For the text-containing cell, return its midpoint in [X, Y] coordinate format. 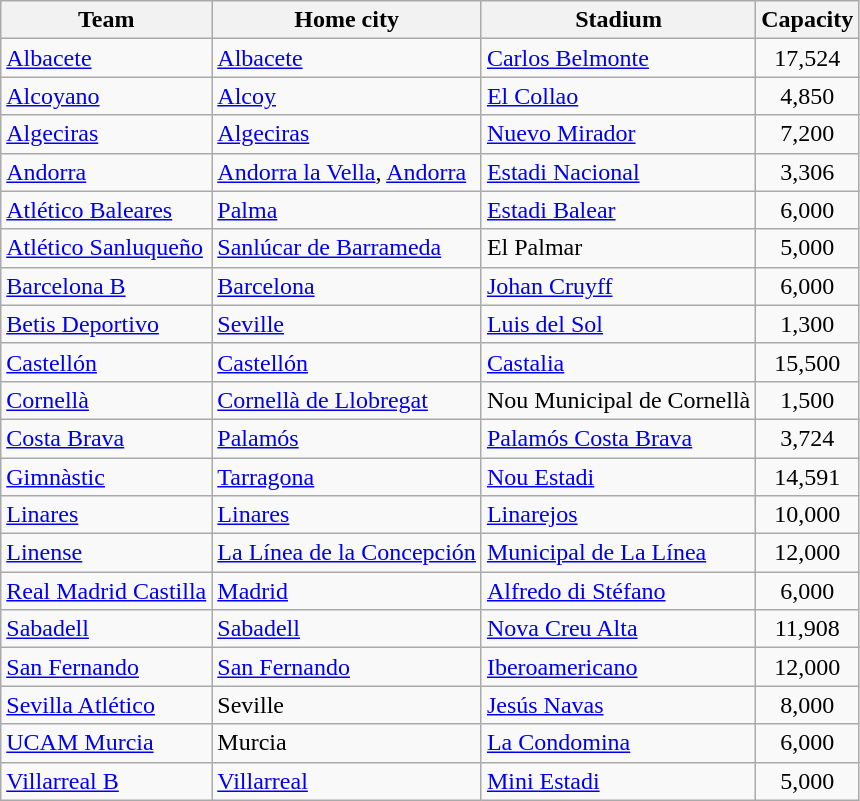
Palamós [347, 438]
10,000 [808, 515]
Nou Municipal de Cornellà [618, 400]
Home city [347, 20]
Jesús Navas [618, 705]
Betis Deportivo [106, 324]
Municipal de La Línea [618, 553]
La Línea de la Concepción [347, 553]
Johan Cruyff [618, 286]
11,908 [808, 629]
Villarreal B [106, 781]
4,850 [808, 96]
Murcia [347, 743]
Villarreal [347, 781]
Atlético Sanluqueño [106, 248]
15,500 [808, 362]
14,591 [808, 477]
3,306 [808, 172]
Nou Estadi [618, 477]
8,000 [808, 705]
Barcelona B [106, 286]
Real Madrid Castilla [106, 591]
Team [106, 20]
La Condomina [618, 743]
Estadi Balear [618, 210]
Stadium [618, 20]
Alcoy [347, 96]
1,500 [808, 400]
1,300 [808, 324]
Estadi Nacional [618, 172]
UCAM Murcia [106, 743]
Mini Estadi [618, 781]
Cornellà de Llobregat [347, 400]
Nuevo Mirador [618, 134]
Barcelona [347, 286]
Linarejos [618, 515]
Atlético Baleares [106, 210]
7,200 [808, 134]
Tarragona [347, 477]
Palamós Costa Brava [618, 438]
Capacity [808, 20]
Andorra la Vella, Andorra [347, 172]
3,724 [808, 438]
Alfredo di Stéfano [618, 591]
Carlos Belmonte [618, 58]
Costa Brava [106, 438]
17,524 [808, 58]
Sanlúcar de Barrameda [347, 248]
Andorra [106, 172]
Linense [106, 553]
Iberoamericano [618, 667]
El Collao [618, 96]
Sevilla Atlético [106, 705]
Cornellà [106, 400]
El Palmar [618, 248]
Luis del Sol [618, 324]
Palma [347, 210]
Nova Creu Alta [618, 629]
Gimnàstic [106, 477]
Castalia [618, 362]
Madrid [347, 591]
Alcoyano [106, 96]
